Detect which cell encompasses the target text, then output its [x, y] center coordinate. 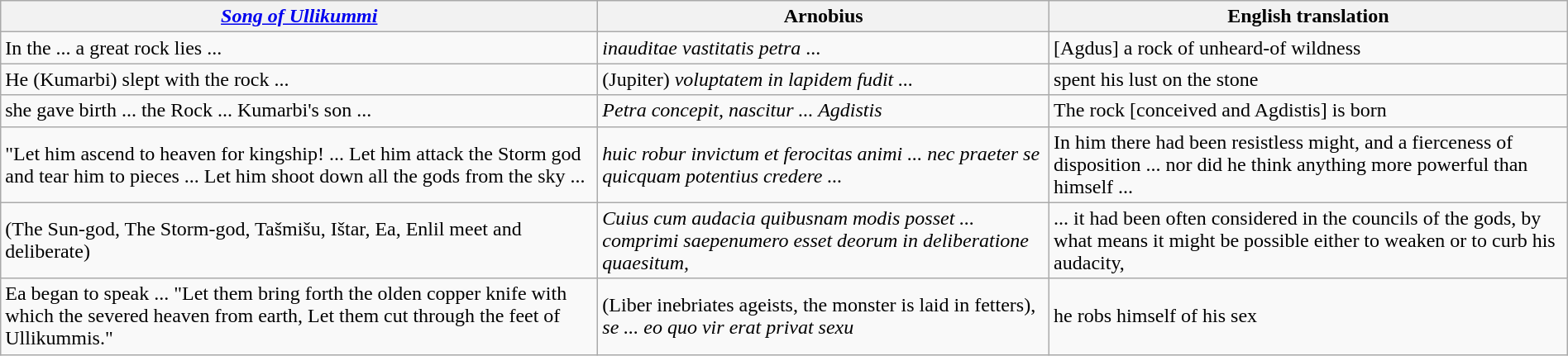
(The Sun-god, The Storm-god, Tašmišu, Ištar, Ea, Enlil meet and deliberate) [299, 240]
Arnobius [824, 17]
The rock [conceived and Agdistis] is born [1308, 111]
"Let him ascend to heaven for kingship! ... Let him attack the Storm god and tear him to pieces ... Let him shoot down all the gods from the sky ... [299, 164]
(Jupiter) voluptatem in lapidem fudit ... [824, 79]
huic robur invictum et ferocitas animi ... nec praeter se quicquam potentius credere ... [824, 164]
Cuius cum audacia quibusnam modis posset ... comprimi saepenumero esset deorum in deliberatione quaesitum, [824, 240]
In the ... a great rock lies ... [299, 48]
(Liber inebriates ageists, the monster is laid in fetters), se ... eo quo vir erat privat sexu [824, 316]
In him there had been resistless might, and a fierceness of disposition ... nor did he think anything more powerful than himself ... [1308, 164]
he robs himself of his sex [1308, 316]
... it had been often considered in the councils of the gods, by what means it might be possible either to weaken or to curb his audacity, [1308, 240]
spent his lust on the stone [1308, 79]
[Agdus] a rock of unheard-of wildness [1308, 48]
inauditae vastitatis petra ... [824, 48]
Petra concepit, nascitur ... Agdistis [824, 111]
English translation [1308, 17]
she gave birth ... the Rock ... Kumarbi's son ... [299, 111]
Song of Ullikummi [299, 17]
He (Kumarbi) slept with the rock ... [299, 79]
